From the cell containing the given text, extract its center point as (x, y) coordinate. 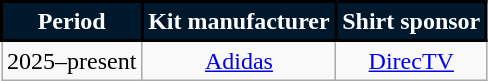
Shirt sponsor (412, 22)
Kit manufacturer (239, 22)
Adidas (239, 60)
2025–present (72, 60)
Period (72, 22)
DirecTV (412, 60)
